For the text-containing cell, return its midpoint in (x, y) coordinate format. 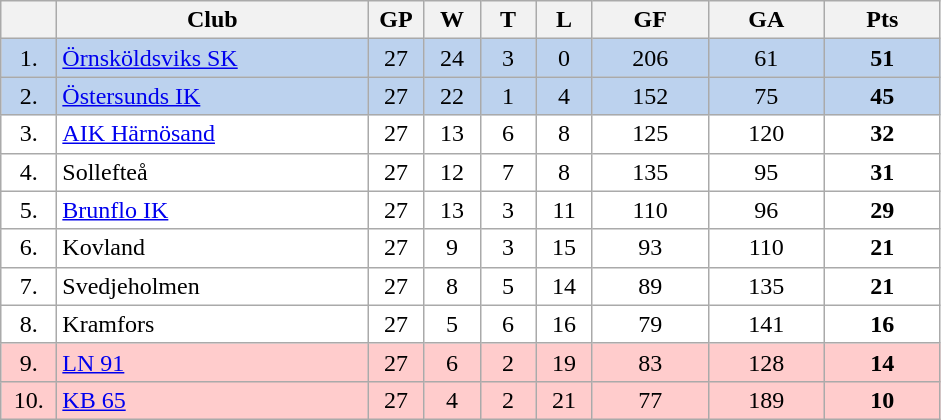
Sollefteå (212, 172)
61 (766, 58)
GA (766, 20)
93 (650, 248)
31 (882, 172)
AIK Härnösand (212, 134)
GP (396, 20)
24 (452, 58)
79 (650, 324)
Svedjeholmen (212, 286)
29 (882, 210)
Brunflo IK (212, 210)
7 (508, 172)
T (508, 20)
1. (29, 58)
Östersunds IK (212, 96)
9 (452, 248)
120 (766, 134)
Örnsköldsviks SK (212, 58)
GF (650, 20)
L (564, 20)
2. (29, 96)
8. (29, 324)
189 (766, 400)
95 (766, 172)
Kovland (212, 248)
6. (29, 248)
152 (650, 96)
45 (882, 96)
83 (650, 362)
75 (766, 96)
Kramfors (212, 324)
0 (564, 58)
10. (29, 400)
Pts (882, 20)
KB 65 (212, 400)
1 (508, 96)
12 (452, 172)
9. (29, 362)
15 (564, 248)
W (452, 20)
96 (766, 210)
7. (29, 286)
128 (766, 362)
206 (650, 58)
51 (882, 58)
10 (882, 400)
Club (212, 20)
3. (29, 134)
22 (452, 96)
77 (650, 400)
5. (29, 210)
19 (564, 362)
LN 91 (212, 362)
125 (650, 134)
4. (29, 172)
32 (882, 134)
89 (650, 286)
11 (564, 210)
141 (766, 324)
